From the cell containing the given text, extract its center point as [x, y] coordinate. 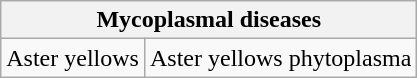
Mycoplasmal diseases [209, 20]
Aster yellows phytoplasma [280, 58]
Aster yellows [73, 58]
